Search for the cell housing the specified text and yield its (X, Y) center coordinate. 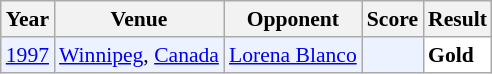
Result (458, 19)
1997 (28, 55)
Venue (139, 19)
Opponent (293, 19)
Winnipeg, Canada (139, 55)
Lorena Blanco (293, 55)
Gold (458, 55)
Year (28, 19)
Score (392, 19)
